From the cell containing the given text, extract its center point as (x, y) coordinate. 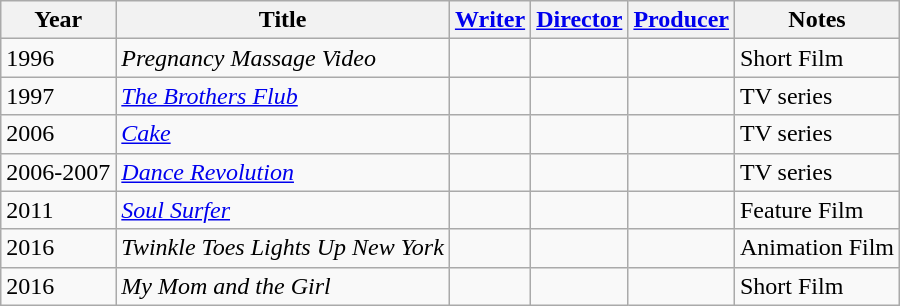
Cake (283, 134)
Twinkle Toes Lights Up New York (283, 248)
Notes (816, 20)
Director (580, 20)
The Brothers Flub (283, 96)
Year (58, 20)
Soul Surfer (283, 210)
Dance Revolution (283, 172)
2011 (58, 210)
Writer (490, 20)
Title (283, 20)
Pregnancy Massage Video (283, 58)
Animation Film (816, 248)
1997 (58, 96)
2006-2007 (58, 172)
Producer (682, 20)
2006 (58, 134)
My Mom and the Girl (283, 286)
1996 (58, 58)
Feature Film (816, 210)
